Provide the (X, Y) coordinate of the cell's center where the given text is located.  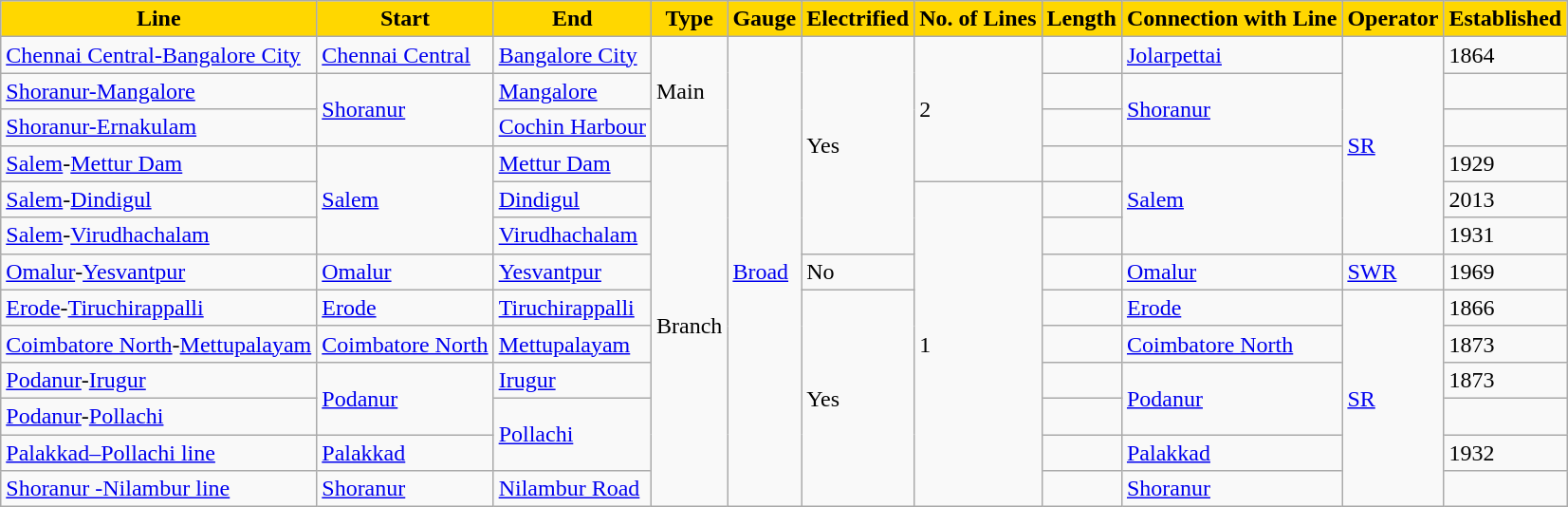
Mettupalayam (572, 344)
Length (1081, 19)
2013 (1505, 199)
1 (978, 344)
Shoranur-Ernakulam (159, 127)
Chennai Central (405, 55)
End (572, 19)
Tiruchirappalli (572, 308)
Bangalore City (572, 55)
Established (1505, 19)
Pollachi (572, 434)
Chennai Central-Bangalore City (159, 55)
Cochin Harbour (572, 127)
Branch (689, 327)
Salem-Mettur Dam (159, 163)
1866 (1505, 308)
Coimbatore North-Mettupalayam (159, 344)
Yesvantpur (572, 272)
1929 (1505, 163)
Podanur-Pollachi (159, 416)
Main (689, 91)
Dindigul (572, 199)
Line (159, 19)
Salem-Dindigul (159, 199)
1932 (1505, 453)
No. of Lines (978, 19)
Jolarpettai (1231, 55)
1864 (1505, 55)
Podanur-Irugur (159, 380)
No (858, 272)
Omalur-Yesvantpur (159, 272)
Mettur Dam (572, 163)
1969 (1505, 272)
Operator (1393, 19)
Connection with Line (1231, 19)
Broad (765, 272)
Type (689, 19)
Salem-Virudhachalam (159, 235)
1931 (1505, 235)
Shoranur-Mangalore (159, 91)
Nilambur Road (572, 489)
Electrified (858, 19)
Palakkad–Pollachi line (159, 453)
Gauge (765, 19)
Irugur (572, 380)
Virudhachalam (572, 235)
Start (405, 19)
2 (978, 109)
Mangalore (572, 91)
SWR (1393, 272)
Shoranur -Nilambur line (159, 489)
Erode-Tiruchirappalli (159, 308)
